Provide the [x, y] coordinate of the cell's center where the given text is located.  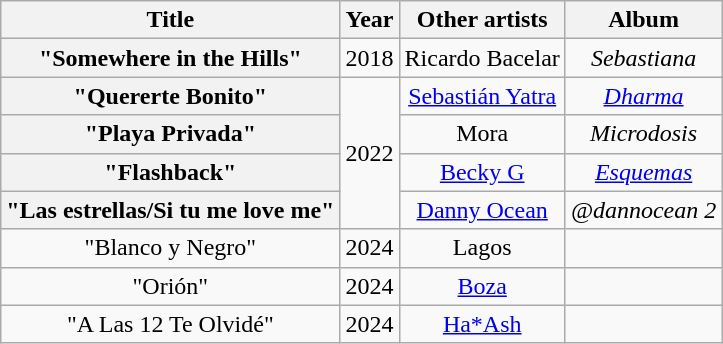
"Blanco y Negro" [170, 248]
Becky G [482, 172]
Boza [482, 286]
"Playa Privada" [170, 134]
Dharma [643, 96]
Lagos [482, 248]
Danny Ocean [482, 210]
"A Las 12 Te Olvidé" [170, 324]
"Orión" [170, 286]
Other artists [482, 20]
2018 [370, 58]
"Somewhere in the Hills" [170, 58]
"Flashback" [170, 172]
Year [370, 20]
"Las estrellas/Si tu me love me" [170, 210]
Album [643, 20]
2022 [370, 153]
"Quererte Bonito" [170, 96]
@dannocean 2 [643, 210]
Ricardo Bacelar [482, 58]
Sebastián Yatra [482, 96]
Mora [482, 134]
Ha*Ash [482, 324]
Title [170, 20]
Esquemas [643, 172]
Sebastiana [643, 58]
Microdosis [643, 134]
